For the text-containing cell, return its midpoint in [x, y] coordinate format. 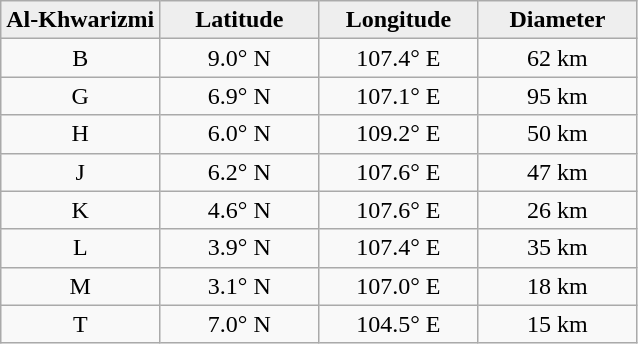
50 km [558, 134]
Longitude [398, 20]
G [80, 96]
107.0° E [398, 286]
3.1° N [240, 286]
15 km [558, 324]
6.2° N [240, 172]
95 km [558, 96]
107.1° E [398, 96]
62 km [558, 58]
H [80, 134]
Diameter [558, 20]
L [80, 248]
3.9° N [240, 248]
M [80, 286]
9.0° N [240, 58]
47 km [558, 172]
Latitude [240, 20]
6.9° N [240, 96]
6.0° N [240, 134]
Al-Khwarizmi [80, 20]
4.6° N [240, 210]
109.2° E [398, 134]
26 km [558, 210]
18 km [558, 286]
35 km [558, 248]
T [80, 324]
B [80, 58]
104.5° E [398, 324]
7.0° N [240, 324]
J [80, 172]
K [80, 210]
